Pinpoint the cell where the given text exists, returning its [x, y] midpoint coordinate. 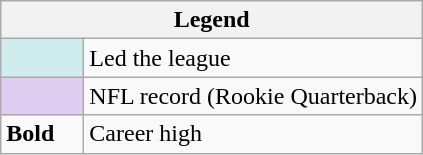
NFL record (Rookie Quarterback) [254, 96]
Career high [254, 134]
Bold [42, 134]
Legend [212, 20]
Led the league [254, 58]
